Extract the (X, Y) coordinate from the center of the cell holding the provided text.  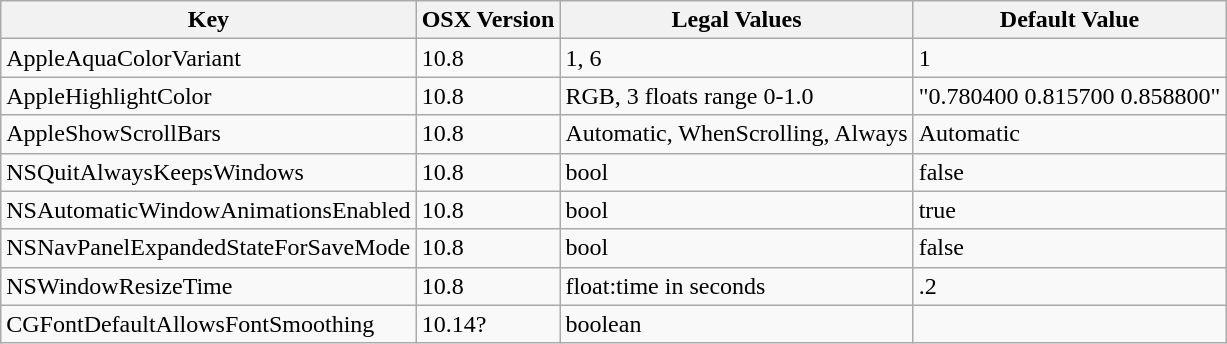
AppleShowScrollBars (208, 134)
Legal Values (736, 20)
Key (208, 20)
.2 (1070, 286)
1, 6 (736, 58)
AppleHighlightColor (208, 96)
Automatic (1070, 134)
AppleAquaColorVariant (208, 58)
float:time in seconds (736, 286)
NSAutomaticWindowAnimationsEnabled (208, 210)
OSX Version (488, 20)
RGB, 3 floats range 0-1.0 (736, 96)
boolean (736, 324)
"0.780400 0.815700 0.858800" (1070, 96)
1 (1070, 58)
Automatic, WhenScrolling, Always (736, 134)
NSNavPanelExpandedStateForSaveMode (208, 248)
NSWindowResizeTime (208, 286)
NSQuitAlwaysKeepsWindows (208, 172)
10.14? (488, 324)
CGFontDefaultAllowsFontSmoothing (208, 324)
Default Value (1070, 20)
true (1070, 210)
